For the text-containing cell, return its midpoint in [X, Y] coordinate format. 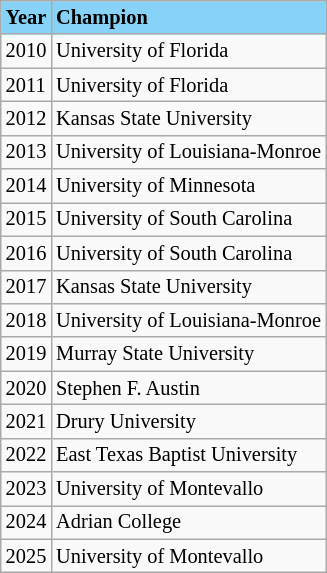
2022 [26, 455]
2025 [26, 556]
Adrian College [188, 522]
Drury University [188, 421]
Champion [188, 17]
2015 [26, 219]
2019 [26, 354]
2013 [26, 152]
Stephen F. Austin [188, 388]
2021 [26, 421]
2020 [26, 388]
2014 [26, 186]
2016 [26, 253]
Year [26, 17]
2011 [26, 85]
East Texas Baptist University [188, 455]
2024 [26, 522]
Murray State University [188, 354]
2017 [26, 287]
2010 [26, 51]
2018 [26, 320]
University of Minnesota [188, 186]
2012 [26, 118]
2023 [26, 489]
